Return [x, y] of the center of cell containing provided text 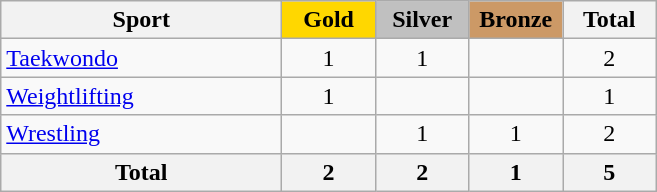
Taekwondo [142, 58]
Silver [422, 20]
Bronze [516, 20]
Gold [329, 20]
Wrestling [142, 134]
Weightlifting [142, 96]
5 [609, 172]
Sport [142, 20]
